Return the (X, Y) coordinate for the center point of the cell that contains the specified text.  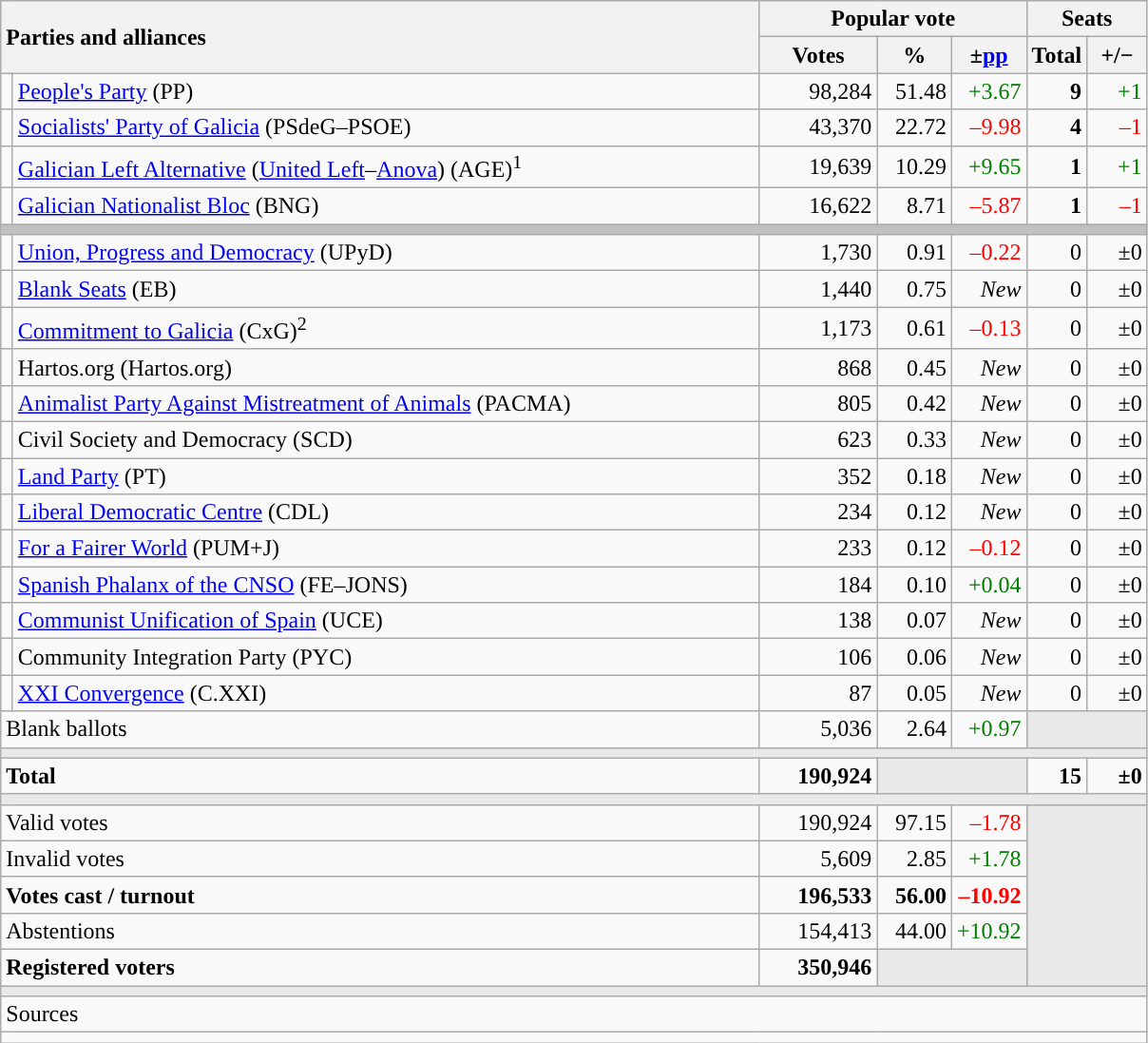
233 (818, 549)
0.61 (914, 329)
XXI Convergence (C.XXI) (386, 693)
43,370 (818, 127)
98,284 (818, 91)
Union, Progress and Democracy (UPyD) (386, 253)
2.85 (914, 859)
Votes (818, 55)
0.18 (914, 476)
–0.12 (988, 549)
56.00 (914, 895)
1,173 (818, 329)
Community Integration Party (PYC) (386, 657)
154,413 (818, 931)
2.64 (914, 729)
+0.04 (988, 585)
8.71 (914, 206)
Votes cast / turnout (380, 895)
Spanish Phalanx of the CNSO (FE–JONS) (386, 585)
Blank ballots (380, 729)
352 (818, 476)
–10.92 (988, 895)
0.33 (914, 439)
±pp (988, 55)
Commitment to Galicia (CxG)2 (386, 329)
People's Party (PP) (386, 91)
0.05 (914, 693)
87 (818, 693)
+9.65 (988, 167)
Liberal Democratic Centre (CDL) (386, 512)
234 (818, 512)
9 (1057, 91)
% (914, 55)
1,730 (818, 253)
10.29 (914, 167)
Galician Left Alternative (United Left–Anova) (AGE)1 (386, 167)
868 (818, 367)
1,440 (818, 289)
Parties and alliances (380, 37)
Seats (1087, 19)
623 (818, 439)
–0.13 (988, 329)
–5.87 (988, 206)
0.45 (914, 367)
0.07 (914, 621)
+10.92 (988, 931)
Abstentions (380, 931)
22.72 (914, 127)
For a Fairer World (PUM+J) (386, 549)
Blank Seats (EB) (386, 289)
0.06 (914, 657)
Valid votes (380, 822)
0.75 (914, 289)
19,639 (818, 167)
5,609 (818, 859)
Sources (574, 1014)
–0.22 (988, 253)
106 (818, 657)
Galician Nationalist Bloc (BNG) (386, 206)
+0.97 (988, 729)
5,036 (818, 729)
196,533 (818, 895)
Invalid votes (380, 859)
0.91 (914, 253)
Communist Unification of Spain (UCE) (386, 621)
16,622 (818, 206)
Registered voters (380, 967)
Land Party (PT) (386, 476)
Popular vote (893, 19)
Hartos.org (Hartos.org) (386, 367)
51.48 (914, 91)
184 (818, 585)
+1.78 (988, 859)
44.00 (914, 931)
Civil Society and Democracy (SCD) (386, 439)
0.42 (914, 403)
97.15 (914, 822)
15 (1057, 776)
4 (1057, 127)
+3.67 (988, 91)
138 (818, 621)
350,946 (818, 967)
Animalist Party Against Mistreatment of Animals (PACMA) (386, 403)
+/− (1118, 55)
805 (818, 403)
–1.78 (988, 822)
Socialists' Party of Galicia (PSdeG–PSOE) (386, 127)
0.10 (914, 585)
–9.98 (988, 127)
